Extract the (X, Y) coordinate from the center of the cell holding the provided text.  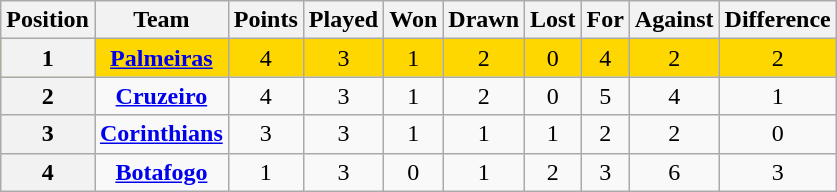
Cruzeiro (161, 96)
Position (48, 20)
6 (674, 172)
Drawn (484, 20)
For (605, 20)
Palmeiras (161, 58)
5 (605, 96)
Played (343, 20)
Team (161, 20)
Won (414, 20)
Against (674, 20)
Lost (553, 20)
Difference (778, 20)
Points (266, 20)
Corinthians (161, 134)
Botafogo (161, 172)
